Pinpoint the cell where the given text exists, returning its (X, Y) midpoint coordinate. 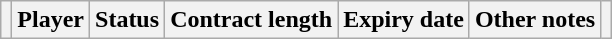
Contract length (252, 20)
Other notes (534, 20)
Player (51, 20)
Expiry date (404, 20)
Status (128, 20)
